From the cell containing the given text, extract its center point as (X, Y) coordinate. 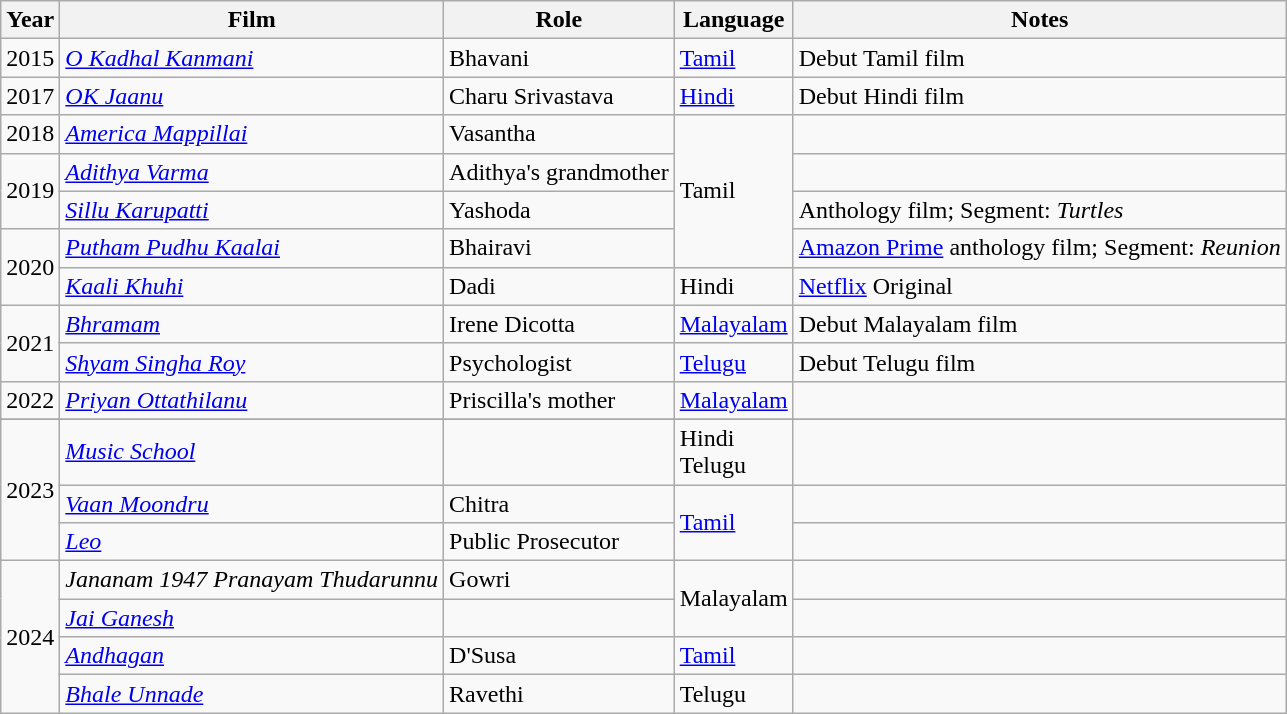
Amazon Prime anthology film; Segment: Reunion (1040, 248)
2020 (30, 267)
2019 (30, 191)
Bhairavi (560, 248)
Film (252, 20)
Chitra (560, 503)
Debut Hindi film (1040, 96)
Psychologist (560, 362)
Shyam Singha Roy (252, 362)
America Mappillai (252, 134)
Yashoda (560, 210)
HindiTelugu (734, 452)
Andhagan (252, 656)
Vasantha (560, 134)
2022 (30, 400)
Music School (252, 452)
2024 (30, 637)
Dadi (560, 286)
Notes (1040, 20)
Anthology film; Segment: Turtles (1040, 210)
Jananam 1947 Pranayam Thudarunnu (252, 580)
Public Prosecutor (560, 542)
Role (560, 20)
Charu Srivastava (560, 96)
O Kadhal Kanmani (252, 58)
Bhale Unnade (252, 694)
2018 (30, 134)
2015 (30, 58)
Language (734, 20)
2023 (30, 490)
Netflix Original (1040, 286)
D'Susa (560, 656)
Debut Tamil film (1040, 58)
Year (30, 20)
Bhavani (560, 58)
OK Jaanu (252, 96)
Debut Telugu film (1040, 362)
Gowri (560, 580)
Ravethi (560, 694)
2021 (30, 343)
Priyan Ottathilanu (252, 400)
Sillu Karupatti (252, 210)
Debut Malayalam film (1040, 324)
Priscilla's mother (560, 400)
Putham Pudhu Kaalai (252, 248)
Bhramam (252, 324)
Irene Dicotta (560, 324)
Adithya's grandmother (560, 172)
Vaan Moondru (252, 503)
Leo (252, 542)
Adithya Varma (252, 172)
Kaali Khuhi (252, 286)
2017 (30, 96)
Jai Ganesh (252, 618)
